Locate the cell with the specified text and output its [X, Y] center coordinate. 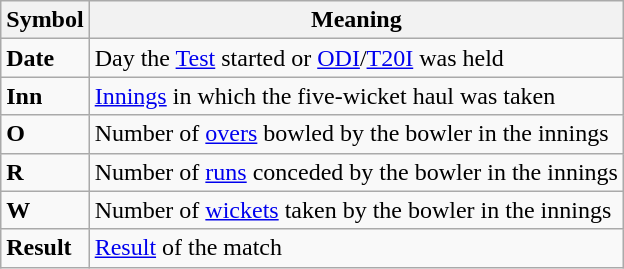
Result [45, 248]
Symbol [45, 20]
O [45, 134]
Innings in which the five-wicket haul was taken [356, 96]
Number of wickets taken by the bowler in the innings [356, 210]
Number of overs bowled by the bowler in the innings [356, 134]
Inn [45, 96]
Number of runs conceded by the bowler in the innings [356, 172]
Date [45, 58]
W [45, 210]
Result of the match [356, 248]
Meaning [356, 20]
R [45, 172]
Day the Test started or ODI/T20I was held [356, 58]
